Return the (x, y) coordinate for the center point of the cell that contains the specified text.  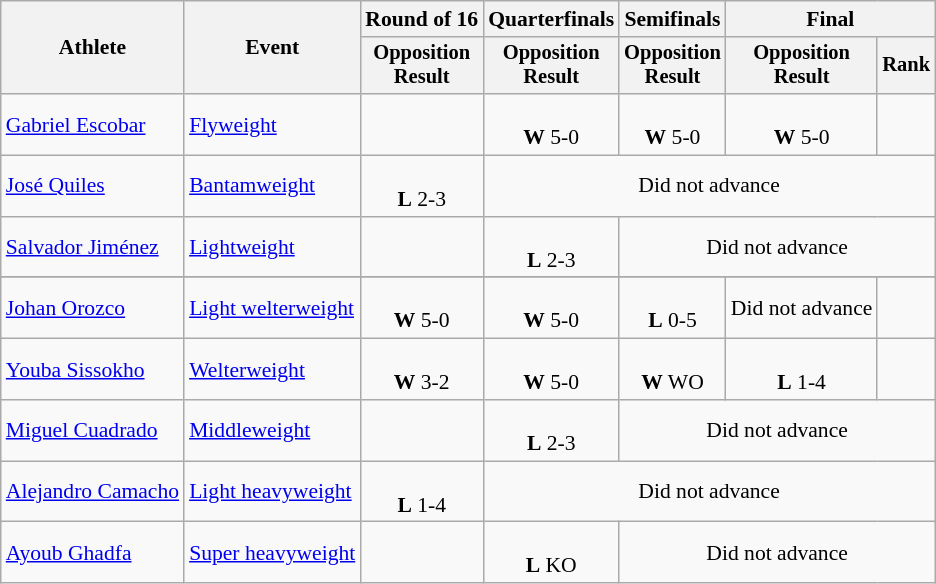
Middleweight (272, 430)
Welterweight (272, 370)
Final (830, 19)
Athlete (92, 48)
José Quiles (92, 186)
Ayoub Ghadfa (92, 552)
Johan Orozco (92, 308)
Lightweight (272, 248)
Quarterfinals (551, 19)
Flyweight (272, 124)
Light welterweight (272, 308)
L 0-5 (672, 308)
Salvador Jiménez (92, 248)
Miguel Cuadrado (92, 430)
Semifinals (672, 19)
Super heavyweight (272, 552)
W 3-2 (422, 370)
W WO (672, 370)
Youba Sissokho (92, 370)
Gabriel Escobar (92, 124)
Alejandro Camacho (92, 492)
Rank (906, 66)
Event (272, 48)
Round of 16 (422, 19)
Bantamweight (272, 186)
Light heavyweight (272, 492)
L KO (551, 552)
